Provide the [X, Y] coordinate of the cell's center where the given text is located.  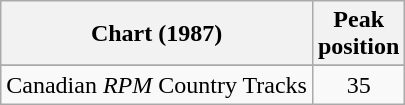
Chart (1987) [157, 34]
Peakposition [358, 34]
Canadian RPM Country Tracks [157, 85]
35 [358, 85]
